Return the [x, y] coordinate for the center point of the cell that contains the specified text.  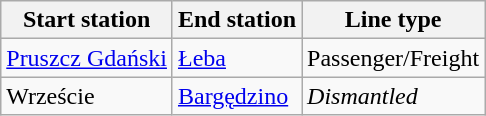
End station [236, 20]
Passenger/Freight [394, 58]
Łeba [236, 58]
Wrzeście [87, 96]
Pruszcz Gdański [87, 58]
Line type [394, 20]
Start station [87, 20]
Bargędzino [236, 96]
Dismantled [394, 96]
